Locate the cell with the specified text and output its [x, y] center coordinate. 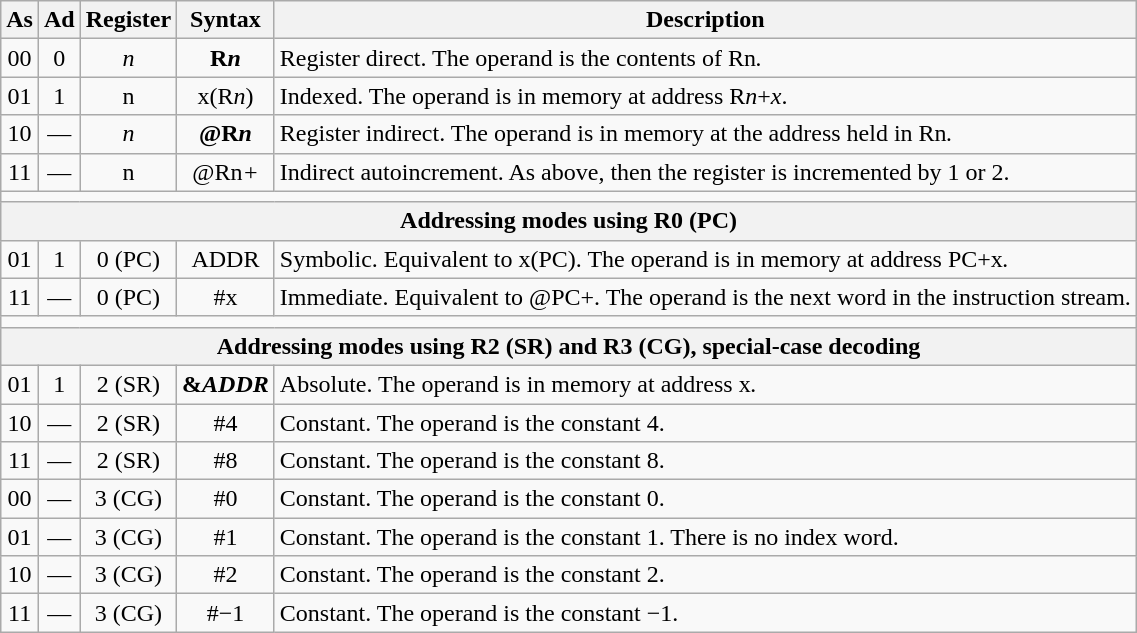
Register direct. The operand is the contents of Rn. [705, 58]
Constant. The operand is the constant 4. [705, 423]
#x [226, 297]
ADDR [226, 259]
Constant. The operand is the constant 8. [705, 461]
Constant. The operand is the constant 2. [705, 575]
&ADDR [226, 384]
@Rn+ [226, 172]
#8 [226, 461]
#4 [226, 423]
Register [128, 20]
Addressing modes using R2 (SR) and R3 (CG), special-case decoding [569, 346]
Constant. The operand is the constant −1. [705, 613]
Indexed. The operand is in memory at address Rn+x. [705, 96]
0 [59, 58]
Absolute. The operand is in memory at address x. [705, 384]
Immediate. Equivalent to @PC+. The operand is the next word in the instruction stream. [705, 297]
#1 [226, 537]
#2 [226, 575]
As [20, 20]
Addressing modes using R0 (PC) [569, 221]
Constant. The operand is the constant 0. [705, 499]
Ad [59, 20]
@Rn [226, 134]
#0 [226, 499]
Register indirect. The operand is in memory at the address held in Rn. [705, 134]
Description [705, 20]
Syntax [226, 20]
Symbolic. Equivalent to x(PC). The operand is in memory at address PC+x. [705, 259]
Rn [226, 58]
Indirect autoincrement. As above, then the register is incremented by 1 or 2. [705, 172]
Constant. The operand is the constant 1. There is no index word. [705, 537]
x(Rn) [226, 96]
#−1 [226, 613]
